Search for the cell housing the specified text and yield its (x, y) center coordinate. 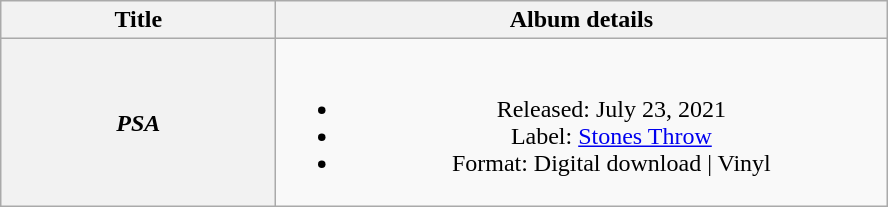
Title (138, 20)
Released: July 23, 2021Label: Stones ThrowFormat: Digital download | Vinyl (582, 122)
Album details (582, 20)
PSA (138, 122)
